For the text-containing cell, return its midpoint in [X, Y] coordinate format. 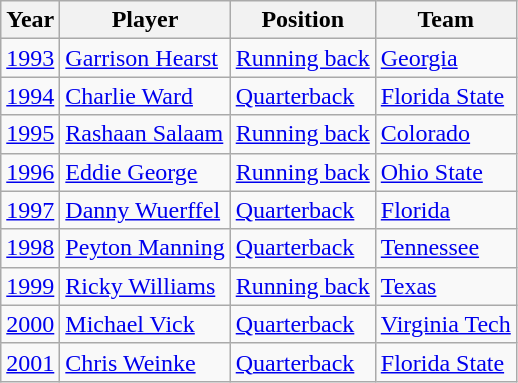
Michael Vick [145, 324]
Ricky Williams [145, 286]
Tennessee [446, 248]
Peyton Manning [145, 248]
2000 [30, 324]
Virginia Tech [446, 324]
Danny Wuerffel [145, 210]
Player [145, 20]
Colorado [446, 134]
Team [446, 20]
1994 [30, 96]
Year [30, 20]
Charlie Ward [145, 96]
1997 [30, 210]
1996 [30, 172]
Position [302, 20]
Texas [446, 286]
Eddie George [145, 172]
1995 [30, 134]
Garrison Hearst [145, 58]
1998 [30, 248]
2001 [30, 362]
1993 [30, 58]
1999 [30, 286]
Rashaan Salaam [145, 134]
Georgia [446, 58]
Ohio State [446, 172]
Chris Weinke [145, 362]
Florida [446, 210]
